Return [x, y] of the center of cell containing provided text 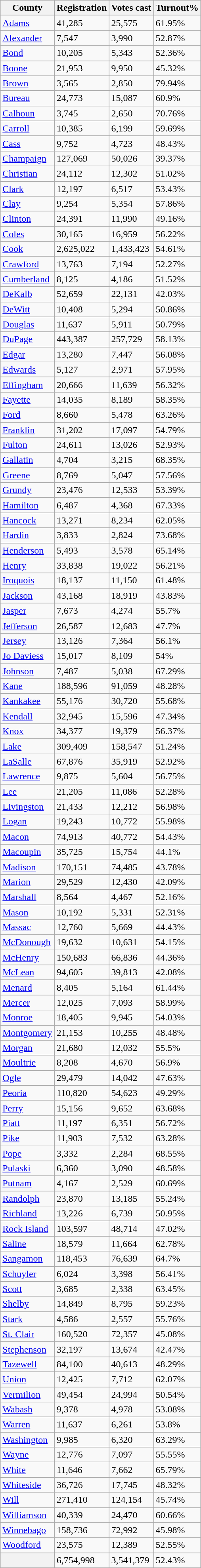
Perry [27, 1108]
8,125 [82, 279]
5,127 [82, 369]
72,992 [131, 1530]
65.79% [177, 1470]
12,197 [82, 189]
54.79% [177, 430]
61.48% [177, 580]
12,683 [131, 626]
48.58% [177, 1168]
11,990 [131, 219]
52.55% [177, 1545]
Union [27, 1379]
58.13% [177, 339]
6,024 [82, 1274]
10,631 [131, 942]
10,385 [82, 128]
Hardin [27, 535]
56.9% [177, 1063]
12,425 [82, 1379]
Boone [27, 68]
56.08% [177, 354]
150,683 [82, 957]
32,197 [82, 1349]
67.29% [177, 671]
13,674 [131, 1349]
St. Clair [27, 1334]
8,660 [82, 415]
13,280 [82, 354]
13,271 [82, 520]
8,564 [82, 897]
21,205 [82, 792]
19,022 [131, 565]
Jasper [27, 611]
15,754 [131, 852]
Randolph [27, 1199]
58.35% [177, 400]
3,578 [131, 550]
4,368 [131, 505]
44.1% [177, 852]
Logan [27, 822]
Cook [27, 249]
48.28% [177, 686]
59.69% [177, 128]
5,354 [131, 204]
51.24% [177, 746]
6,320 [131, 1440]
54.15% [177, 942]
7,194 [131, 264]
20,666 [82, 384]
LaSalle [27, 761]
Shelby [27, 1304]
54.43% [177, 837]
309,409 [82, 746]
Johnson [27, 671]
Will [27, 1500]
55.98% [177, 822]
110,820 [82, 1093]
Clinton [27, 219]
188,596 [82, 686]
52.16% [177, 897]
Edwards [27, 369]
61.95% [177, 23]
13,226 [82, 1214]
21,953 [82, 68]
39.37% [177, 158]
DuPage [27, 339]
Macoupin [27, 852]
56.75% [177, 776]
35,725 [82, 852]
Warren [27, 1425]
7,547 [82, 38]
Tazewell [27, 1364]
48.29% [177, 1364]
Knox [27, 731]
62.07% [177, 1379]
127,069 [82, 158]
3,090 [131, 1168]
84,100 [82, 1364]
24,470 [131, 1515]
15,087 [131, 98]
7,532 [131, 1138]
12,025 [82, 1003]
Carroll [27, 128]
Vermilion [27, 1394]
Lee [27, 792]
7,097 [131, 1455]
15,156 [82, 1108]
County [27, 8]
2,971 [131, 369]
2,625,022 [82, 249]
52.36% [177, 53]
40,613 [131, 1364]
6,754,998 [82, 1560]
54,623 [131, 1093]
7,712 [131, 1379]
62.05% [177, 520]
5,911 [131, 324]
63.29% [177, 1440]
Fayette [27, 400]
Wabash [27, 1410]
64.7% [177, 1259]
Lake [27, 746]
49.16% [177, 219]
6,487 [82, 505]
4,167 [82, 1184]
13,026 [131, 445]
12,302 [131, 173]
Marion [27, 882]
43.78% [177, 867]
53.08% [177, 1410]
55.68% [177, 701]
Ogle [27, 1078]
6,360 [82, 1168]
21,433 [82, 807]
Massac [27, 927]
59.23% [177, 1304]
51.02% [177, 173]
3,541,379 [131, 1560]
3,215 [131, 460]
Coles [27, 234]
55.55% [177, 1455]
18,919 [131, 596]
14,849 [82, 1304]
52.92% [177, 761]
8,109 [131, 656]
76,639 [131, 1259]
2,650 [131, 113]
43,168 [82, 596]
57.56% [177, 475]
5,343 [131, 53]
13,763 [82, 264]
5,038 [131, 671]
Cumberland [27, 279]
56.32% [177, 384]
2,850 [131, 83]
5,478 [131, 415]
52.27% [177, 264]
3,990 [131, 38]
118,453 [82, 1259]
Piatt [27, 1123]
Woodford [27, 1545]
48.48% [177, 1033]
Rock Island [27, 1229]
Jersey [27, 641]
40,339 [82, 1515]
7,093 [131, 1003]
2,529 [131, 1184]
45.32% [177, 68]
4,978 [131, 1410]
6,261 [131, 1425]
3,565 [82, 83]
30,720 [131, 701]
3,745 [82, 113]
Macon [27, 837]
12,430 [131, 882]
10,255 [131, 1033]
74,913 [82, 837]
42.08% [177, 972]
Ford [27, 415]
Turnout% [177, 8]
12,533 [131, 490]
25,575 [131, 23]
18,137 [82, 580]
60.9% [177, 98]
Gallatin [27, 460]
Henderson [27, 550]
Greene [27, 475]
7,364 [131, 641]
55.76% [177, 1319]
19,243 [82, 822]
26,587 [82, 626]
55.24% [177, 1199]
Pike [27, 1138]
56.21% [177, 565]
Douglas [27, 324]
23,476 [82, 490]
45.98% [177, 1530]
3,398 [131, 1274]
12,032 [131, 1048]
35,919 [131, 761]
45.08% [177, 1334]
42.47% [177, 1349]
42.03% [177, 294]
54.03% [177, 1018]
Jo Daviess [27, 656]
50,026 [131, 158]
8,795 [131, 1304]
9,652 [131, 1108]
5,604 [131, 776]
Winnebago [27, 1530]
5,164 [131, 988]
160,520 [82, 1334]
103,597 [82, 1229]
68.35% [177, 460]
52.43% [177, 1560]
Stark [27, 1319]
8,208 [82, 1063]
9,985 [82, 1440]
7,673 [82, 611]
Hamilton [27, 505]
24,994 [131, 1394]
15,017 [82, 656]
Alexander [27, 38]
55.7% [177, 611]
8,769 [82, 475]
61.44% [177, 988]
50.79% [177, 324]
Brown [27, 83]
Wayne [27, 1455]
2,284 [131, 1153]
6,517 [131, 189]
49,454 [82, 1394]
17,097 [131, 430]
Jackson [27, 596]
40,772 [131, 837]
56.1% [177, 641]
14,035 [82, 400]
50.86% [177, 309]
66,836 [131, 957]
43.83% [177, 596]
Christian [27, 173]
9,945 [131, 1018]
52.93% [177, 445]
13,126 [82, 641]
8,405 [82, 988]
Hancock [27, 520]
54% [177, 656]
4,670 [131, 1063]
Clark [27, 189]
54.61% [177, 249]
7,487 [82, 671]
11,639 [131, 384]
14,042 [131, 1078]
41,285 [82, 23]
60.66% [177, 1515]
Fulton [27, 445]
Clay [27, 204]
52.31% [177, 912]
Morgan [27, 1048]
3,685 [82, 1289]
48.32% [177, 1485]
94,605 [82, 972]
Lawrence [27, 776]
5,669 [131, 927]
47.7% [177, 626]
Whiteside [27, 1485]
Effingham [27, 384]
3,332 [82, 1153]
56.22% [177, 234]
Bureau [27, 98]
7,662 [131, 1470]
Williamson [27, 1515]
52.87% [177, 38]
56.41% [177, 1274]
4,467 [131, 897]
55.5% [177, 1048]
Sangamon [27, 1259]
Cass [27, 143]
44.36% [177, 957]
63.45% [177, 1289]
Moultrie [27, 1063]
Stephenson [27, 1349]
Grundy [27, 490]
30,165 [82, 234]
47.34% [177, 716]
22,131 [131, 294]
47.63% [177, 1078]
Mercer [27, 1003]
Scott [27, 1289]
11,197 [82, 1123]
68.55% [177, 1153]
Putnam [27, 1184]
24,611 [82, 445]
5,294 [131, 309]
70.76% [177, 113]
11,086 [131, 792]
1,433,423 [131, 249]
34,377 [82, 731]
Menard [27, 988]
39,813 [131, 972]
63.68% [177, 1108]
9,950 [131, 68]
9,875 [82, 776]
56.98% [177, 807]
Crawford [27, 264]
53.43% [177, 189]
Kane [27, 686]
50.54% [177, 1394]
56.37% [177, 731]
DeKalb [27, 294]
51.52% [177, 279]
Montgomery [27, 1033]
60.69% [177, 1184]
18,579 [82, 1244]
6,739 [131, 1214]
7,447 [131, 354]
21,680 [82, 1048]
57.86% [177, 204]
Mason [27, 912]
6,199 [131, 128]
58.99% [177, 1003]
White [27, 1470]
11,646 [82, 1470]
74,485 [131, 867]
4,186 [131, 279]
24,112 [82, 173]
2,557 [131, 1319]
Iroquois [27, 580]
9,378 [82, 1410]
Edgar [27, 354]
45.74% [177, 1500]
57.95% [177, 369]
32,945 [82, 716]
5,047 [131, 475]
55,176 [82, 701]
44.43% [177, 927]
10,772 [131, 822]
12,389 [131, 1545]
52,659 [82, 294]
12,760 [82, 927]
53.8% [177, 1425]
5,331 [131, 912]
McHenry [27, 957]
DeWitt [27, 309]
23,870 [82, 1199]
Peoria [27, 1093]
13,185 [131, 1199]
73.68% [177, 535]
15,596 [131, 716]
443,387 [82, 339]
36,726 [82, 1485]
6,351 [131, 1123]
Henry [27, 565]
12,212 [131, 807]
10,408 [82, 309]
23,575 [82, 1545]
42.09% [177, 882]
4,704 [82, 460]
10,205 [82, 53]
Pulaski [27, 1168]
67.33% [177, 505]
10,192 [82, 912]
16,959 [131, 234]
170,151 [82, 867]
Monroe [27, 1018]
4,586 [82, 1319]
Calhoun [27, 113]
Pope [27, 1153]
Champaign [27, 158]
18,405 [82, 1018]
4,723 [131, 143]
63.26% [177, 415]
29,479 [82, 1078]
158,736 [82, 1530]
Washington [27, 1440]
9,254 [82, 204]
24,391 [82, 219]
9,752 [82, 143]
56.72% [177, 1123]
19,379 [131, 731]
2,338 [131, 1289]
Saline [27, 1244]
3,833 [82, 535]
62.78% [177, 1244]
47.02% [177, 1229]
67,876 [82, 761]
11,664 [131, 1244]
31,202 [82, 430]
Adams [27, 23]
5,493 [82, 550]
63.28% [177, 1138]
257,729 [131, 339]
24,773 [82, 98]
19,632 [82, 942]
2,824 [131, 535]
Votes cast [131, 8]
124,154 [131, 1500]
52.28% [177, 792]
Kankakee [27, 701]
Bond [27, 53]
8,234 [131, 520]
McDonough [27, 942]
Kendall [27, 716]
271,410 [82, 1500]
Registration [82, 8]
Marshall [27, 897]
79.94% [177, 83]
33,838 [82, 565]
11,150 [131, 580]
Madison [27, 867]
11,903 [82, 1138]
McLean [27, 972]
29,529 [82, 882]
65.14% [177, 550]
48.43% [177, 143]
Schuyler [27, 1274]
Livingston [27, 807]
Franklin [27, 430]
72,357 [131, 1334]
158,547 [131, 746]
53.39% [177, 490]
12,776 [82, 1455]
50.95% [177, 1214]
8,189 [131, 400]
Richland [27, 1214]
48,714 [131, 1229]
21,153 [82, 1033]
Jefferson [27, 626]
4,274 [131, 611]
17,745 [131, 1485]
91,059 [131, 686]
49.29% [177, 1093]
